Return [X, Y] of the center of cell containing provided text 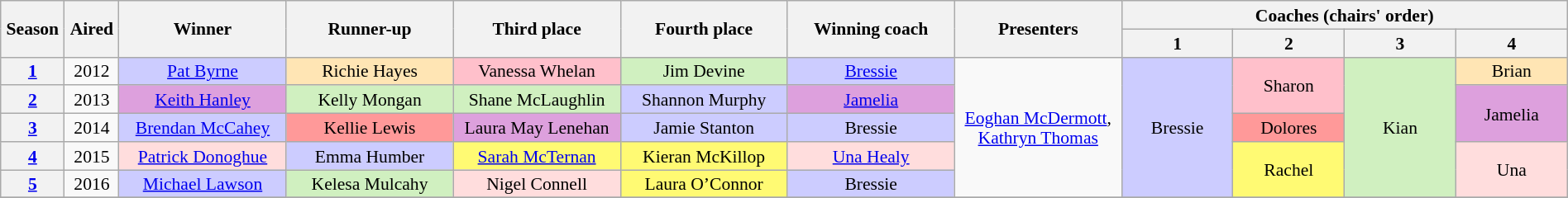
Shane McLaughlin [537, 100]
2013 [92, 100]
Presenters [1038, 29]
Rachel [1288, 170]
Fourth place [704, 29]
Laura O’Connor [704, 184]
Brian [1512, 71]
Vanessa Whelan [537, 71]
Runner-up [370, 29]
2012 [92, 71]
Coaches (chairs' order) [1345, 15]
Winning coach [871, 29]
Sarah McTernan [537, 156]
Brendan McCahey [203, 128]
Sharon [1288, 85]
Shannon Murphy [704, 100]
2015 [92, 156]
Kelly Mongan [370, 100]
Jamie Stanton [704, 128]
Season [33, 29]
2016 [92, 184]
Kelesa Mulcahy [370, 184]
Winner [203, 29]
2014 [92, 128]
Aired [92, 29]
Pat Byrne [203, 71]
Laura May Lenehan [537, 128]
Michael Lawson [203, 184]
Eoghan McDermott,Kathryn Thomas [1038, 127]
Third place [537, 29]
Emma Humber [370, 156]
Keith Hanley [203, 100]
Patrick Donoghue [203, 156]
Kian [1401, 127]
Una [1512, 170]
Kieran McKillop [704, 156]
Jim Devine [704, 71]
Kellie Lewis [370, 128]
Richie Hayes [370, 71]
Nigel Connell [537, 184]
Una Healy [871, 156]
Dolores [1288, 128]
5 [33, 184]
